Identify which cell holds the provided text, then report its [x, y] central coordinate. 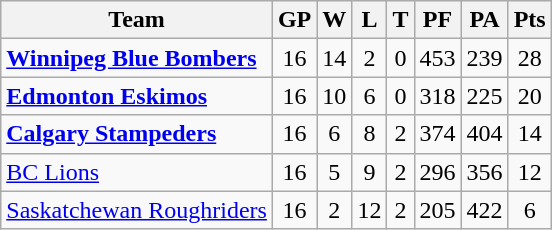
318 [438, 96]
Saskatchewan Roughriders [137, 210]
8 [370, 134]
453 [438, 58]
GP [294, 20]
Team [137, 20]
PA [484, 20]
Winnipeg Blue Bombers [137, 58]
W [334, 20]
Edmonton Eskimos [137, 96]
9 [370, 172]
5 [334, 172]
356 [484, 172]
20 [530, 96]
T [400, 20]
28 [530, 58]
422 [484, 210]
10 [334, 96]
Calgary Stampeders [137, 134]
PF [438, 20]
L [370, 20]
374 [438, 134]
296 [438, 172]
404 [484, 134]
225 [484, 96]
Pts [530, 20]
BC Lions [137, 172]
205 [438, 210]
239 [484, 58]
